Find where the given text appears and provide that cell's center as [X, Y] coordinate. 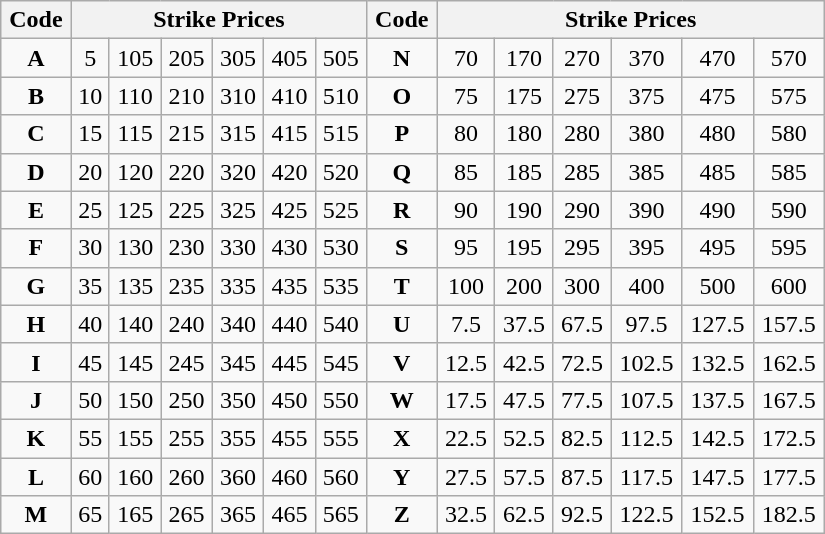
195 [524, 248]
30 [90, 248]
40 [90, 324]
475 [718, 96]
345 [238, 362]
265 [186, 515]
600 [788, 286]
320 [238, 172]
B [36, 96]
575 [788, 96]
545 [340, 362]
J [36, 400]
490 [718, 210]
515 [340, 134]
330 [238, 248]
K [36, 438]
220 [186, 172]
340 [238, 324]
V [402, 362]
410 [290, 96]
420 [290, 172]
82.5 [582, 438]
305 [238, 58]
87.5 [582, 477]
395 [646, 248]
230 [186, 248]
S [402, 248]
122.5 [646, 515]
117.5 [646, 477]
440 [290, 324]
375 [646, 96]
280 [582, 134]
465 [290, 515]
120 [134, 172]
480 [718, 134]
565 [340, 515]
C [36, 134]
510 [340, 96]
315 [238, 134]
115 [134, 134]
250 [186, 400]
400 [646, 286]
385 [646, 172]
245 [186, 362]
152.5 [718, 515]
65 [90, 515]
225 [186, 210]
240 [186, 324]
255 [186, 438]
485 [718, 172]
270 [582, 58]
380 [646, 134]
140 [134, 324]
290 [582, 210]
157.5 [788, 324]
27.5 [466, 477]
F [36, 248]
210 [186, 96]
260 [186, 477]
470 [718, 58]
50 [90, 400]
G [36, 286]
N [402, 58]
L [36, 477]
17.5 [466, 400]
15 [90, 134]
185 [524, 172]
57.5 [524, 477]
275 [582, 96]
I [36, 362]
H [36, 324]
105 [134, 58]
Z [402, 515]
172.5 [788, 438]
455 [290, 438]
310 [238, 96]
145 [134, 362]
167.5 [788, 400]
425 [290, 210]
80 [466, 134]
D [36, 172]
M [36, 515]
435 [290, 286]
445 [290, 362]
450 [290, 400]
135 [134, 286]
535 [340, 286]
570 [788, 58]
390 [646, 210]
67.5 [582, 324]
Y [402, 477]
325 [238, 210]
130 [134, 248]
110 [134, 96]
200 [524, 286]
150 [134, 400]
52.5 [524, 438]
170 [524, 58]
32.5 [466, 515]
370 [646, 58]
P [402, 134]
162.5 [788, 362]
560 [340, 477]
405 [290, 58]
90 [466, 210]
5 [90, 58]
85 [466, 172]
415 [290, 134]
365 [238, 515]
22.5 [466, 438]
460 [290, 477]
45 [90, 362]
495 [718, 248]
285 [582, 172]
132.5 [718, 362]
182.5 [788, 515]
177.5 [788, 477]
107.5 [646, 400]
U [402, 324]
10 [90, 96]
97.5 [646, 324]
100 [466, 286]
595 [788, 248]
520 [340, 172]
175 [524, 96]
540 [340, 324]
355 [238, 438]
W [402, 400]
295 [582, 248]
160 [134, 477]
20 [90, 172]
500 [718, 286]
X [402, 438]
95 [466, 248]
430 [290, 248]
137.5 [718, 400]
205 [186, 58]
Q [402, 172]
O [402, 96]
360 [238, 477]
142.5 [718, 438]
37.5 [524, 324]
72.5 [582, 362]
7.5 [466, 324]
12.5 [466, 362]
580 [788, 134]
505 [340, 58]
590 [788, 210]
62.5 [524, 515]
215 [186, 134]
300 [582, 286]
25 [90, 210]
T [402, 286]
147.5 [718, 477]
530 [340, 248]
E [36, 210]
335 [238, 286]
550 [340, 400]
42.5 [524, 362]
75 [466, 96]
35 [90, 286]
235 [186, 286]
47.5 [524, 400]
102.5 [646, 362]
R [402, 210]
92.5 [582, 515]
165 [134, 515]
60 [90, 477]
180 [524, 134]
55 [90, 438]
190 [524, 210]
350 [238, 400]
112.5 [646, 438]
555 [340, 438]
125 [134, 210]
585 [788, 172]
127.5 [718, 324]
A [36, 58]
70 [466, 58]
155 [134, 438]
77.5 [582, 400]
525 [340, 210]
